Return the (X, Y) coordinate for the center point of the cell that contains the specified text.  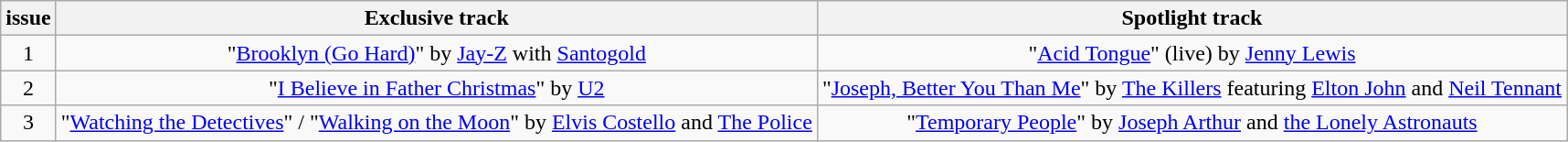
"Temporary People" by Joseph Arthur and the Lonely Astronauts (1192, 123)
3 (28, 123)
1 (28, 53)
"I Believe in Father Christmas" by U2 (437, 88)
issue (28, 18)
"Acid Tongue" (live) by Jenny Lewis (1192, 53)
"Watching the Detectives" / "Walking on the Moon" by Elvis Costello and The Police (437, 123)
Spotlight track (1192, 18)
"Brooklyn (Go Hard)" by Jay-Z with Santogold (437, 53)
Exclusive track (437, 18)
2 (28, 88)
"Joseph, Better You Than Me" by The Killers featuring Elton John and Neil Tennant (1192, 88)
